From the cell containing the given text, extract its center point as [X, Y] coordinate. 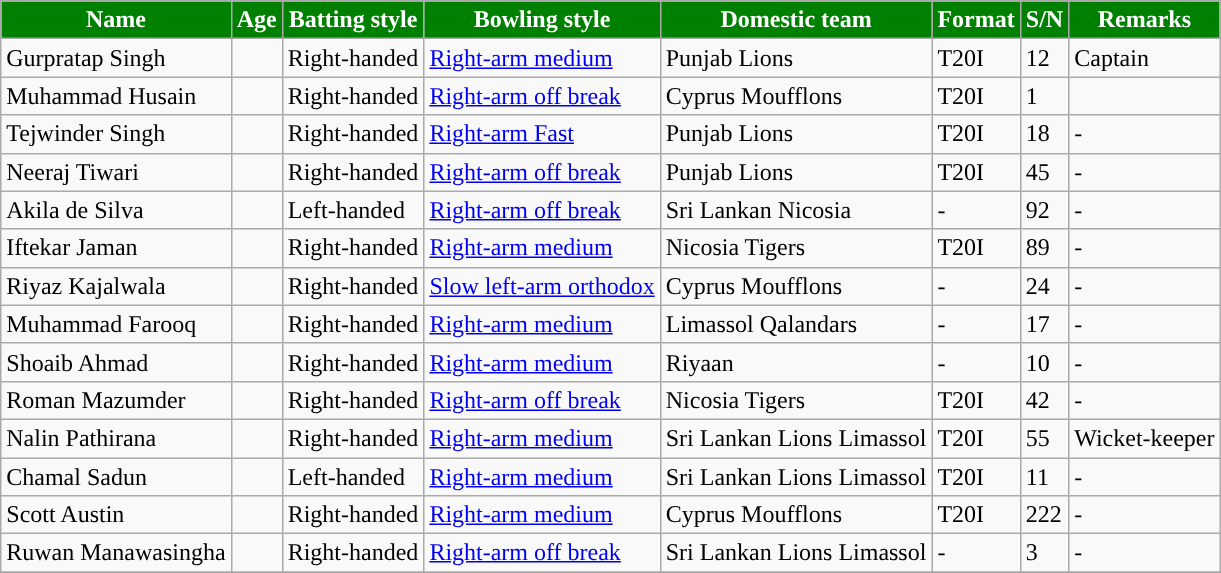
Batting style [353, 20]
Riyaan [796, 362]
Roman Mazumder [116, 400]
Nalin Pathirana [116, 438]
11 [1044, 477]
55 [1044, 438]
12 [1044, 58]
Gurpratap Singh [116, 58]
Right-arm Fast [542, 134]
Name [116, 20]
10 [1044, 362]
89 [1044, 248]
Slow left-arm orthodox [542, 286]
Scott Austin [116, 515]
Riyaz Kajalwala [116, 286]
Bowling style [542, 20]
222 [1044, 515]
1 [1044, 96]
18 [1044, 134]
Domestic team [796, 20]
Akila de Silva [116, 210]
Ruwan Manawasingha [116, 553]
Captain [1144, 58]
Neeraj Tiwari [116, 172]
Shoaib Ahmad [116, 362]
17 [1044, 324]
92 [1044, 210]
42 [1044, 400]
Age [256, 20]
24 [1044, 286]
Remarks [1144, 20]
Wicket-keeper [1144, 438]
3 [1044, 553]
S/N [1044, 20]
Sri Lankan Nicosia [796, 210]
Iftekar Jaman [116, 248]
Limassol Qalandars [796, 324]
45 [1044, 172]
Tejwinder Singh [116, 134]
Chamal Sadun [116, 477]
Format [976, 20]
Muhammad Husain [116, 96]
Muhammad Farooq [116, 324]
